Detect which cell encompasses the target text, then output its (x, y) center coordinate. 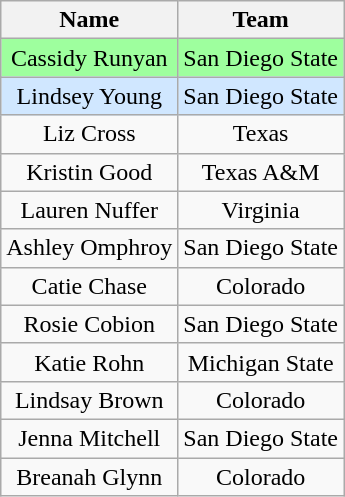
Katie Rohn (90, 362)
Lindsay Brown (90, 400)
Ashley Omphroy (90, 248)
Texas (261, 134)
Michigan State (261, 362)
Catie Chase (90, 286)
Name (90, 20)
Jenna Mitchell (90, 438)
Cassidy Runyan (90, 58)
Texas A&M (261, 172)
Lauren Nuffer (90, 210)
Team (261, 20)
Liz Cross (90, 134)
Rosie Cobion (90, 324)
Lindsey Young (90, 96)
Kristin Good (90, 172)
Virginia (261, 210)
Breanah Glynn (90, 477)
